From the cell containing the given text, extract its center point as [X, Y] coordinate. 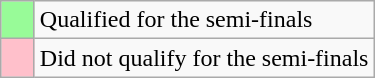
Qualified for the semi-finals [204, 20]
Did not qualify for the semi-finals [204, 58]
